Provide the [X, Y] coordinate of the cell's center where the given text is located.  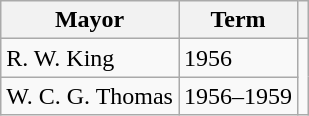
1956–1959 [238, 96]
R. W. King [90, 58]
Mayor [90, 20]
1956 [238, 58]
W. C. G. Thomas [90, 96]
Term [238, 20]
